Provide the [X, Y] coordinate of the cell's center where the given text is located.  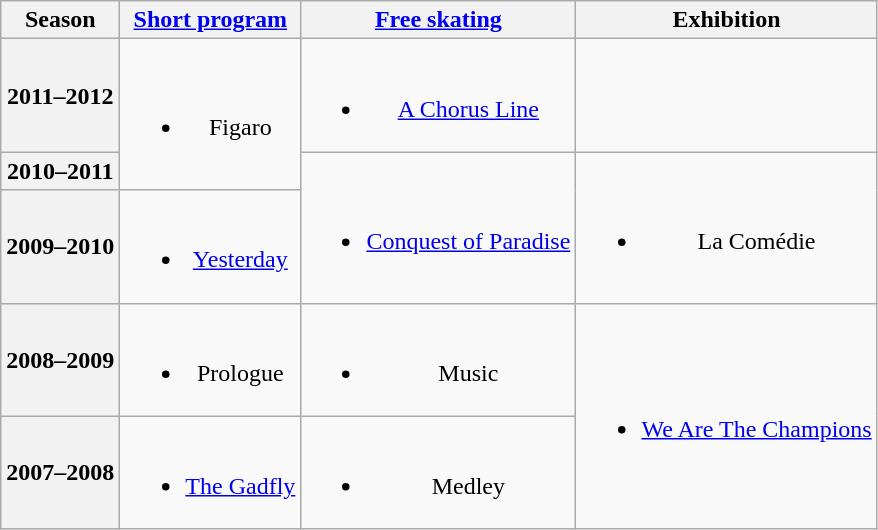
2009–2010 [60, 246]
2008–2009 [60, 360]
Short program [210, 20]
Conquest of Paradise [438, 228]
2011–2012 [60, 96]
2010–2011 [60, 171]
Figaro [210, 114]
Yesterday [210, 246]
Music [438, 360]
La Comédie [726, 228]
We Are The Champions [726, 416]
2007–2008 [60, 472]
Medley [438, 472]
Free skating [438, 20]
A Chorus Line [438, 96]
Season [60, 20]
Exhibition [726, 20]
Prologue [210, 360]
The Gadfly [210, 472]
